Capture the cell that displays the provided text and extract its [x, y] central coordinate. 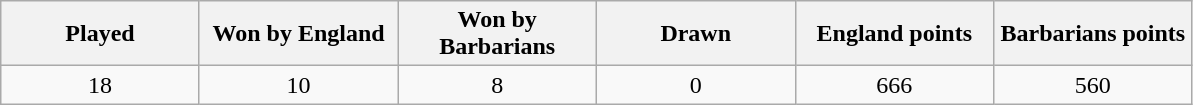
560 [1094, 85]
10 [298, 85]
England points [894, 34]
18 [100, 85]
Won by England [298, 34]
666 [894, 85]
Played [100, 34]
Barbarians points [1094, 34]
Drawn [696, 34]
8 [498, 85]
Won by Barbarians [498, 34]
0 [696, 85]
